From the cell containing the given text, extract its center point as [x, y] coordinate. 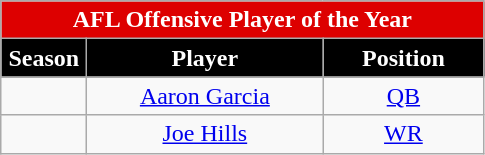
Player [205, 58]
Joe Hills [205, 134]
Season [44, 58]
Aaron Garcia [205, 96]
AFL Offensive Player of the Year [242, 20]
WR [404, 134]
QB [404, 96]
Position [404, 58]
